Output the (x, y) coordinate of the center of the cell containing the given text.  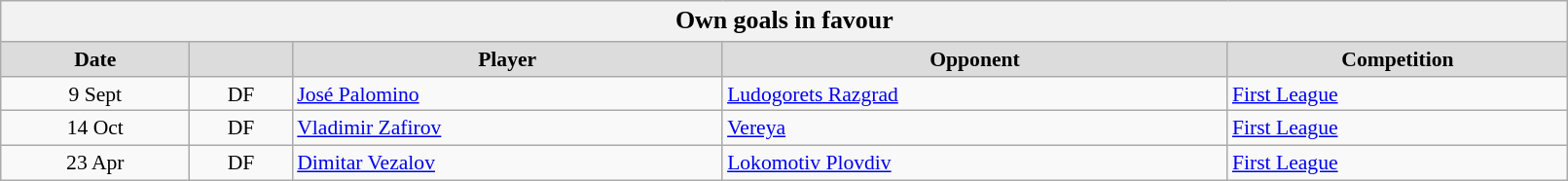
Vladimir Zafirov (507, 128)
Vereya (975, 128)
Own goals in favour (784, 21)
Opponent (975, 59)
Dimitar Vezalov (507, 163)
Ludogorets Razgrad (975, 94)
9 Sept (95, 94)
Player (507, 59)
José Palomino (507, 94)
Date (95, 59)
Lokomotiv Plovdiv (975, 163)
23 Apr (95, 163)
Competition (1398, 59)
14 Oct (95, 128)
